Search for the cell housing the specified text and yield its (x, y) center coordinate. 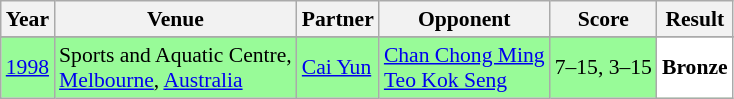
Year (28, 19)
Score (604, 19)
Sports and Aquatic Centre,Melbourne, Australia (176, 68)
Bronze (695, 68)
Partner (338, 19)
Opponent (464, 19)
Venue (176, 19)
Cai Yun (338, 68)
Result (695, 19)
Chan Chong Ming Teo Kok Seng (464, 68)
7–15, 3–15 (604, 68)
1998 (28, 68)
